Search for the cell housing the specified text and yield its (X, Y) center coordinate. 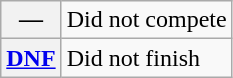
Did not finish (146, 58)
— (31, 20)
Did not compete (146, 20)
DNF (31, 58)
